Return [x, y] of the center of cell containing provided text 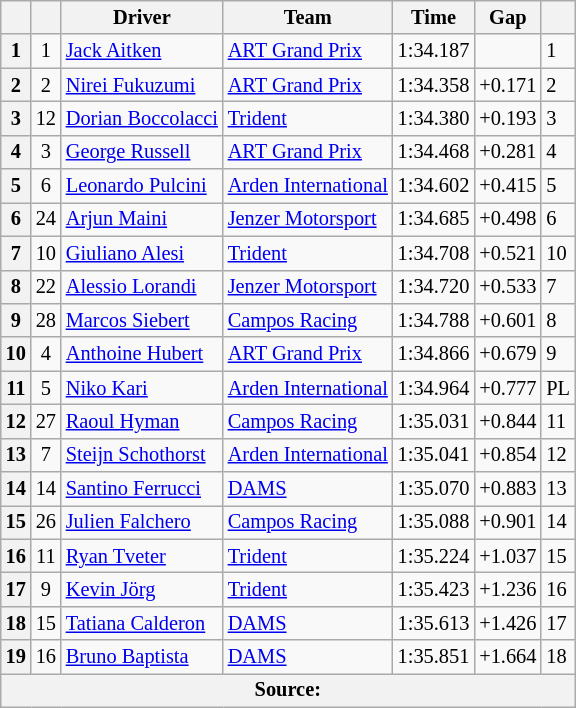
1:35.088 [434, 522]
1:34.468 [434, 152]
1:34.964 [434, 388]
+0.171 [508, 85]
+0.498 [508, 219]
Giuliano Alesi [142, 253]
+0.844 [508, 421]
Marcos Siebert [142, 320]
1:34.788 [434, 320]
26 [46, 522]
1:34.708 [434, 253]
+1.236 [508, 589]
22 [46, 287]
+0.777 [508, 388]
Julien Falchero [142, 522]
+0.883 [508, 489]
+0.901 [508, 522]
Kevin Jörg [142, 589]
1:35.423 [434, 589]
Team [308, 17]
Ryan Tveter [142, 556]
+0.679 [508, 354]
+0.854 [508, 455]
1:34.720 [434, 287]
1:35.224 [434, 556]
+0.601 [508, 320]
+0.415 [508, 186]
1:34.685 [434, 219]
+0.193 [508, 118]
27 [46, 421]
Anthoine Hubert [142, 354]
Time [434, 17]
+1.426 [508, 623]
1:35.031 [434, 421]
+1.664 [508, 657]
Tatiana Calderon [142, 623]
1:35.851 [434, 657]
+1.037 [508, 556]
1:35.613 [434, 623]
Bruno Baptista [142, 657]
+0.521 [508, 253]
1:34.602 [434, 186]
Source: [288, 690]
1:35.041 [434, 455]
Dorian Boccolacci [142, 118]
19 [16, 657]
George Russell [142, 152]
Alessio Lorandi [142, 287]
Jack Aitken [142, 51]
Santino Ferrucci [142, 489]
Gap [508, 17]
1:34.187 [434, 51]
Niko Kari [142, 388]
1:34.358 [434, 85]
Nirei Fukuzumi [142, 85]
1:35.070 [434, 489]
Raoul Hyman [142, 421]
1:34.866 [434, 354]
PL [558, 388]
24 [46, 219]
+0.533 [508, 287]
Steijn Schothorst [142, 455]
Leonardo Pulcini [142, 186]
28 [46, 320]
Arjun Maini [142, 219]
+0.281 [508, 152]
1:34.380 [434, 118]
Driver [142, 17]
